Scan for the cell matching the given text and deliver its (x, y) coordinate at center. 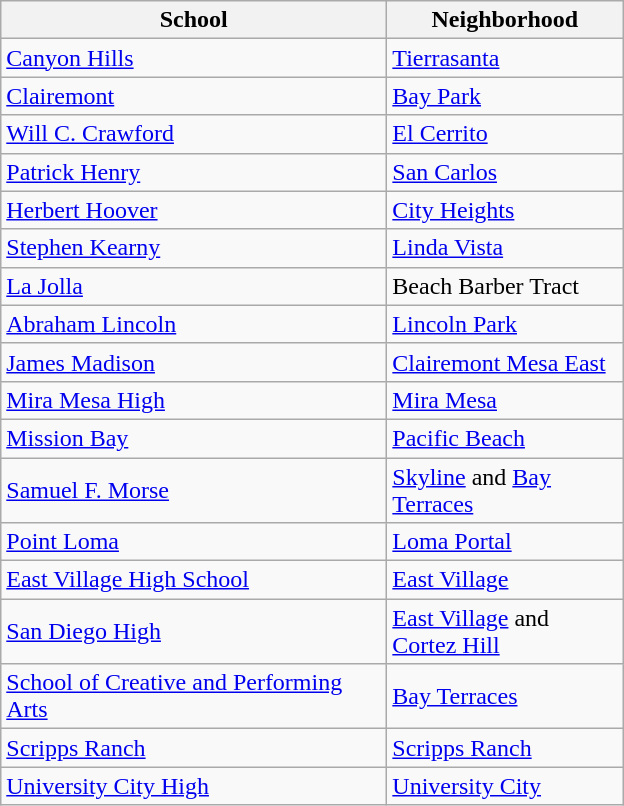
Mission Bay (194, 438)
Abraham Lincoln (194, 324)
East Village High School (194, 580)
Bay Terraces (505, 696)
University City (505, 786)
Stephen Kearny (194, 248)
Lincoln Park (505, 324)
School of Creative and Performing Arts (194, 696)
Mira Mesa High (194, 400)
Clairemont (194, 96)
La Jolla (194, 286)
San Diego High (194, 632)
San Carlos (505, 172)
City Heights (505, 210)
Will C. Crawford (194, 134)
Samuel F. Morse (194, 490)
East Village (505, 580)
James Madison (194, 362)
Tierrasanta (505, 58)
Mira Mesa (505, 400)
Pacific Beach (505, 438)
Loma Portal (505, 542)
East Village and Cortez Hill (505, 632)
Beach Barber Tract (505, 286)
Herbert Hoover (194, 210)
El Cerrito (505, 134)
Point Loma (194, 542)
University City High (194, 786)
Patrick Henry (194, 172)
Skyline and Bay Terraces (505, 490)
Clairemont Mesa East (505, 362)
Canyon Hills (194, 58)
Linda Vista (505, 248)
Bay Park (505, 96)
Neighborhood (505, 20)
School (194, 20)
